Scan for the cell matching the given text and deliver its [x, y] coordinate at center. 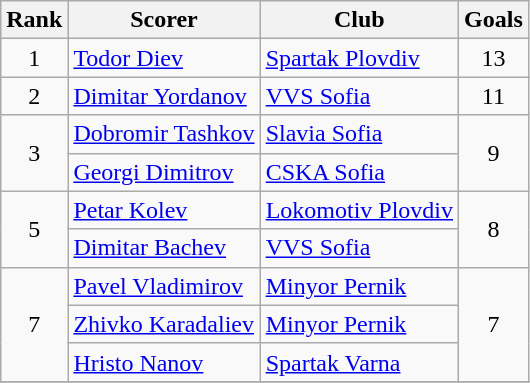
9 [494, 153]
Club [359, 20]
3 [34, 153]
Goals [494, 20]
5 [34, 229]
Lokomotiv Plovdiv [359, 210]
11 [494, 96]
1 [34, 58]
Rank [34, 20]
Georgi Dimitrov [164, 172]
13 [494, 58]
Pavel Vladimirov [164, 286]
Slavia Sofia [359, 134]
Petar Kolev [164, 210]
Dimitar Yordanov [164, 96]
Dobromir Tashkov [164, 134]
Hristo Nanov [164, 362]
Scorer [164, 20]
Todor Diev [164, 58]
CSKA Sofia [359, 172]
Spartak Varna [359, 362]
2 [34, 96]
Zhivko Karadaliev [164, 324]
8 [494, 229]
Dimitar Bachev [164, 248]
Spartak Plovdiv [359, 58]
